Find where the given text appears and provide that cell's center as (x, y) coordinate. 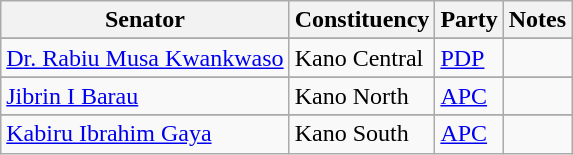
Kano North (362, 96)
Kano South (362, 134)
Constituency (362, 20)
PDP (469, 58)
Kabiru Ibrahim Gaya (145, 134)
Party (469, 20)
Dr. Rabiu Musa Kwankwaso (145, 58)
Kano Central (362, 58)
Notes (537, 20)
Senator (145, 20)
Jibrin I Barau (145, 96)
